Locate the cell with the specified text and output its (X, Y) center coordinate. 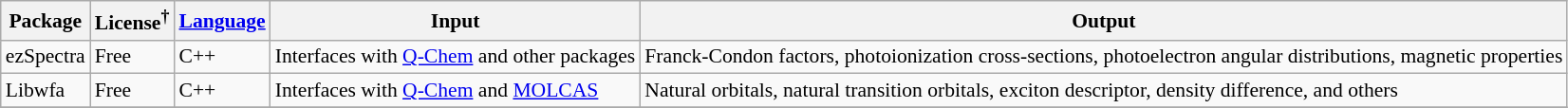
Interfaces with Q-Chem and other packages (456, 57)
Interfaces with Q-Chem and MOLCAS (456, 91)
License† (133, 21)
Input (456, 21)
ezSpectra (46, 57)
Natural orbitals, natural transition orbitals, exciton descriptor, density difference, and others (1103, 91)
Package (46, 21)
Output (1103, 21)
Libwfa (46, 91)
Language (222, 21)
Franck-Condon factors, photoionization cross-sections, photoelectron angular distributions, magnetic properties (1103, 57)
